For the text-containing cell, return its midpoint in [X, Y] coordinate format. 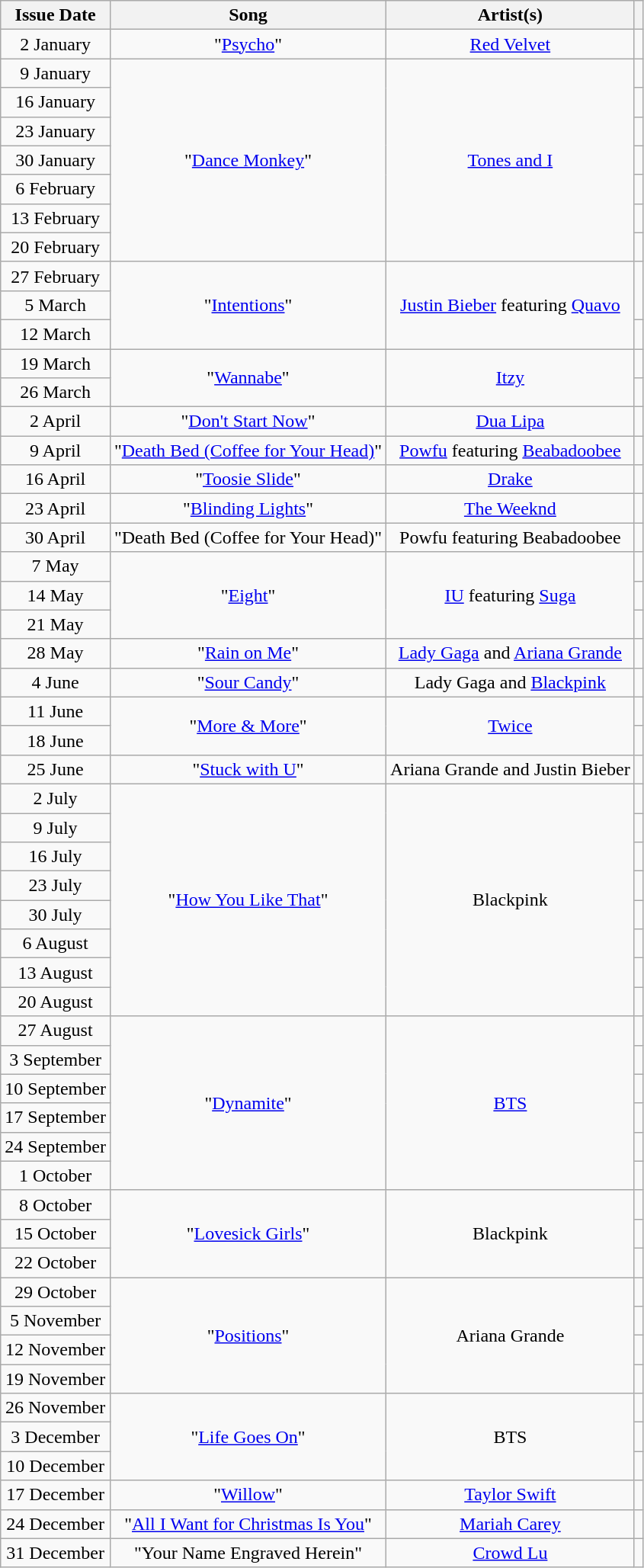
Ariana Grande [511, 1336]
"All I Want for Christmas Is You" [248, 1524]
5 March [56, 305]
19 March [56, 364]
12 November [56, 1350]
"Toosie Slide" [248, 479]
10 September [56, 1089]
13 February [56, 218]
Justin Bieber featuring Quavo [511, 305]
"Intentions" [248, 305]
15 October [56, 1233]
9 January [56, 73]
"Willow" [248, 1495]
1 October [56, 1175]
31 December [56, 1553]
28 May [56, 653]
Lady Gaga and Blackpink [511, 682]
16 April [56, 479]
Mariah Carey [511, 1524]
Red Velvet [511, 44]
22 October [56, 1262]
23 July [56, 886]
30 July [56, 915]
"Your Name Engraved Herein" [248, 1553]
Lady Gaga and Ariana Grande [511, 653]
3 September [56, 1060]
20 February [56, 247]
Dua Lipa [511, 422]
11 June [56, 711]
16 July [56, 857]
25 June [56, 769]
Itzy [511, 378]
2 January [56, 44]
6 February [56, 189]
16 January [56, 102]
Song [248, 15]
27 August [56, 1031]
"Blinding Lights" [248, 508]
"Wannabe" [248, 378]
"Dynamite" [248, 1103]
20 August [56, 1002]
26 March [56, 393]
"How You Like That" [248, 899]
19 November [56, 1379]
Issue Date [56, 15]
24 September [56, 1146]
"Lovesick Girls" [248, 1233]
The Weeknd [511, 508]
9 April [56, 451]
"Dance Monkey" [248, 160]
26 November [56, 1408]
27 February [56, 276]
"Psycho" [248, 44]
"Sour Candy" [248, 682]
13 August [56, 973]
7 May [56, 566]
2 July [56, 798]
30 January [56, 160]
6 August [56, 944]
"Life Goes On" [248, 1437]
"More & More" [248, 726]
17 December [56, 1495]
4 June [56, 682]
Artist(s) [511, 15]
14 May [56, 595]
21 May [56, 624]
Ariana Grande and Justin Bieber [511, 769]
Tones and I [511, 160]
Drake [511, 479]
9 July [56, 827]
29 October [56, 1292]
18 June [56, 740]
3 December [56, 1437]
"Don't Start Now" [248, 422]
"Rain on Me" [248, 653]
Taylor Swift [511, 1495]
17 September [56, 1117]
2 April [56, 422]
Crowd Lu [511, 1553]
12 March [56, 334]
23 January [56, 131]
"Eight" [248, 595]
24 December [56, 1524]
30 April [56, 537]
Twice [511, 726]
5 November [56, 1321]
10 December [56, 1466]
23 April [56, 508]
"Positions" [248, 1336]
"Stuck with U" [248, 769]
IU featuring Suga [511, 595]
8 October [56, 1204]
